Provide the [x, y] coordinate of the cell's center where the given text is located.  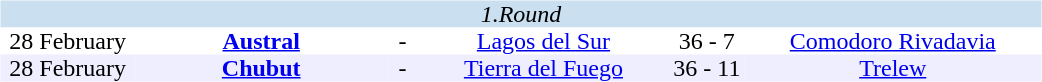
36 - 11 [707, 68]
Lagos del Sur [543, 42]
Trelew [892, 68]
36 - 7 [707, 42]
1.Round [520, 14]
Tierra del Fuego [543, 68]
Austral [262, 42]
Comodoro Rivadavia [892, 42]
Chubut [262, 68]
